Return (x, y) of the center of cell containing provided text 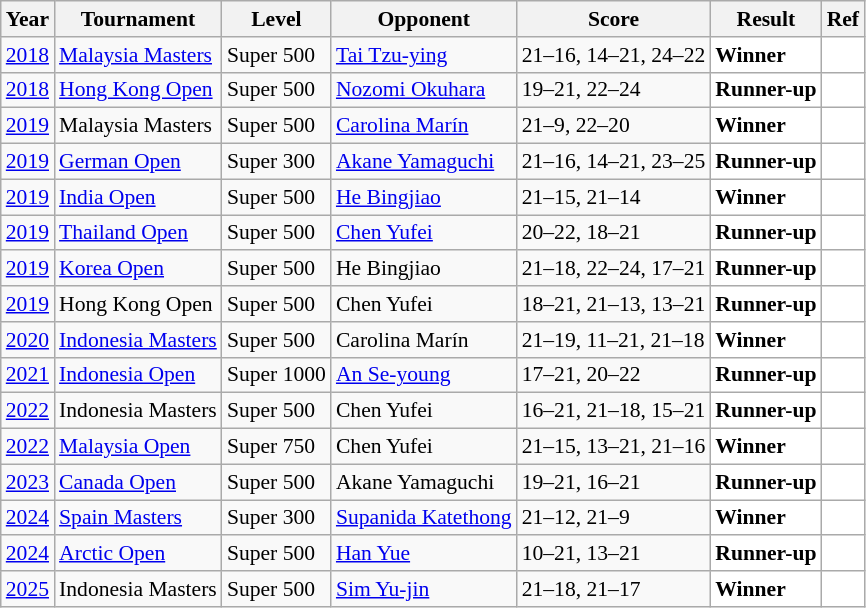
21–12, 21–9 (614, 518)
20–22, 18–21 (614, 233)
21–18, 22–24, 17–21 (614, 269)
19–21, 22–24 (614, 90)
Indonesia Open (138, 375)
Supanida Katethong (424, 518)
Arctic Open (138, 554)
Score (614, 19)
17–21, 20–22 (614, 375)
Year (28, 19)
Han Yue (424, 554)
Thailand Open (138, 233)
2023 (28, 482)
21–19, 11–21, 21–18 (614, 340)
Korea Open (138, 269)
2020 (28, 340)
21–18, 21–17 (614, 589)
10–21, 13–21 (614, 554)
Result (766, 19)
Tai Tzu-ying (424, 55)
Super 750 (276, 447)
Sim Yu-jin (424, 589)
21–16, 14–21, 24–22 (614, 55)
21–15, 13–21, 21–16 (614, 447)
21–9, 22–20 (614, 126)
Malaysia Open (138, 447)
Tournament (138, 19)
India Open (138, 197)
2021 (28, 375)
Super 1000 (276, 375)
21–15, 21–14 (614, 197)
Ref (843, 19)
German Open (138, 162)
Opponent (424, 19)
18–21, 21–13, 13–21 (614, 304)
Nozomi Okuhara (424, 90)
2025 (28, 589)
Canada Open (138, 482)
19–21, 16–21 (614, 482)
An Se-young (424, 375)
Level (276, 19)
Spain Masters (138, 518)
21–16, 14–21, 23–25 (614, 162)
16–21, 21–18, 15–21 (614, 411)
